Output the [x, y] coordinate of the center of the cell containing the given text.  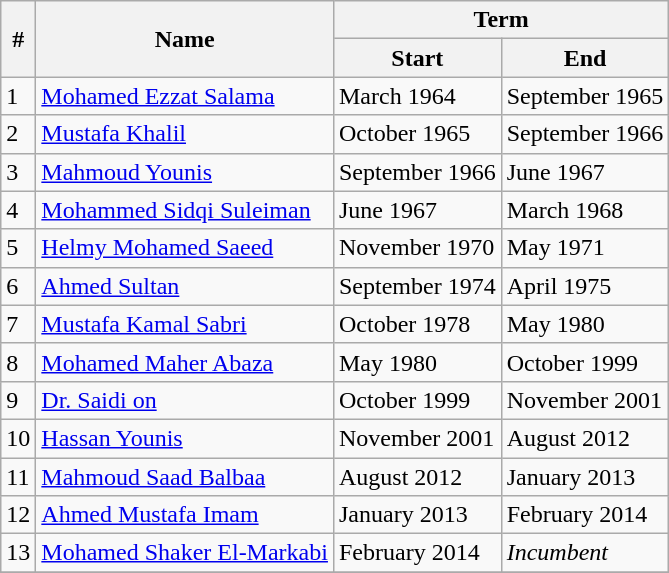
Mustafa Kamal Sabri [185, 324]
# [18, 39]
May 1971 [585, 248]
Mahmoud Younis [185, 172]
4 [18, 210]
13 [18, 553]
6 [18, 286]
7 [18, 324]
March 1968 [585, 210]
Mohamed Maher Abaza [185, 362]
5 [18, 248]
Ahmed Mustafa Imam [185, 515]
October 1965 [417, 134]
End [585, 58]
1 [18, 96]
October 1978 [417, 324]
9 [18, 400]
Name [185, 39]
12 [18, 515]
11 [18, 477]
September 1965 [585, 96]
Mahmoud Saad Balbaa [185, 477]
Mohammed Sidqi Suleiman [185, 210]
Dr. Saidi on [185, 400]
March 1964 [417, 96]
Helmy Mohamed Saeed [185, 248]
3 [18, 172]
Start [417, 58]
Incumbent [585, 553]
8 [18, 362]
Mohamed Shaker El-Markabi [185, 553]
September 1974 [417, 286]
Mohamed Ezzat Salama [185, 96]
Mustafa Khalil [185, 134]
Ahmed Sultan [185, 286]
Term [500, 20]
November 1970 [417, 248]
2 [18, 134]
Hassan Younis [185, 438]
April 1975 [585, 286]
10 [18, 438]
